Capture the cell that displays the provided text and extract its [x, y] central coordinate. 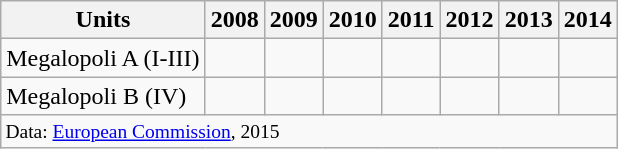
2013 [528, 20]
Data: European Commission, 2015 [309, 132]
Megalopoli A (I-III) [103, 58]
Units [103, 20]
2011 [411, 20]
2014 [588, 20]
Megalopoli B (IV) [103, 96]
2008 [234, 20]
2012 [470, 20]
2009 [294, 20]
2010 [352, 20]
